Return [X, Y] of the center of cell containing provided text 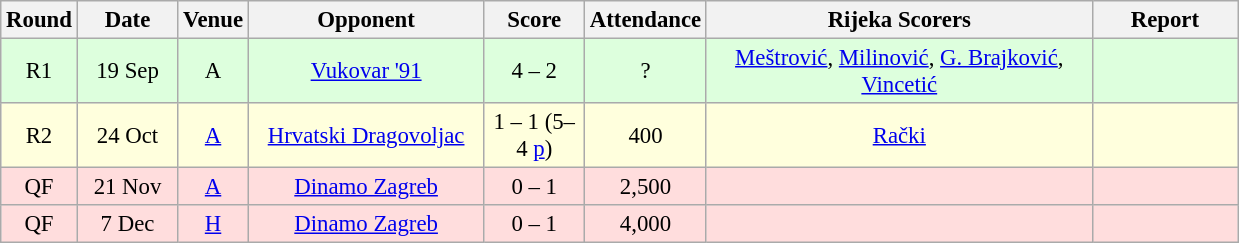
? [646, 72]
Score [534, 20]
7 Dec [128, 224]
Rački [899, 136]
Venue [214, 20]
2,500 [646, 187]
Report [1165, 20]
Vukovar '91 [366, 72]
21 Nov [128, 187]
R1 [39, 72]
19 Sep [128, 72]
R2 [39, 136]
400 [646, 136]
Date [128, 20]
4,000 [646, 224]
Meštrović, Milinović, G. Brajković, Vincetić [899, 72]
1 – 1 (5–4 p) [534, 136]
Hrvatski Dragovoljac [366, 136]
Opponent [366, 20]
24 Oct [128, 136]
Attendance [646, 20]
Rijeka Scorers [899, 20]
H [214, 224]
Round [39, 20]
4 – 2 [534, 72]
